From the cell containing the given text, extract its center point as (X, Y) coordinate. 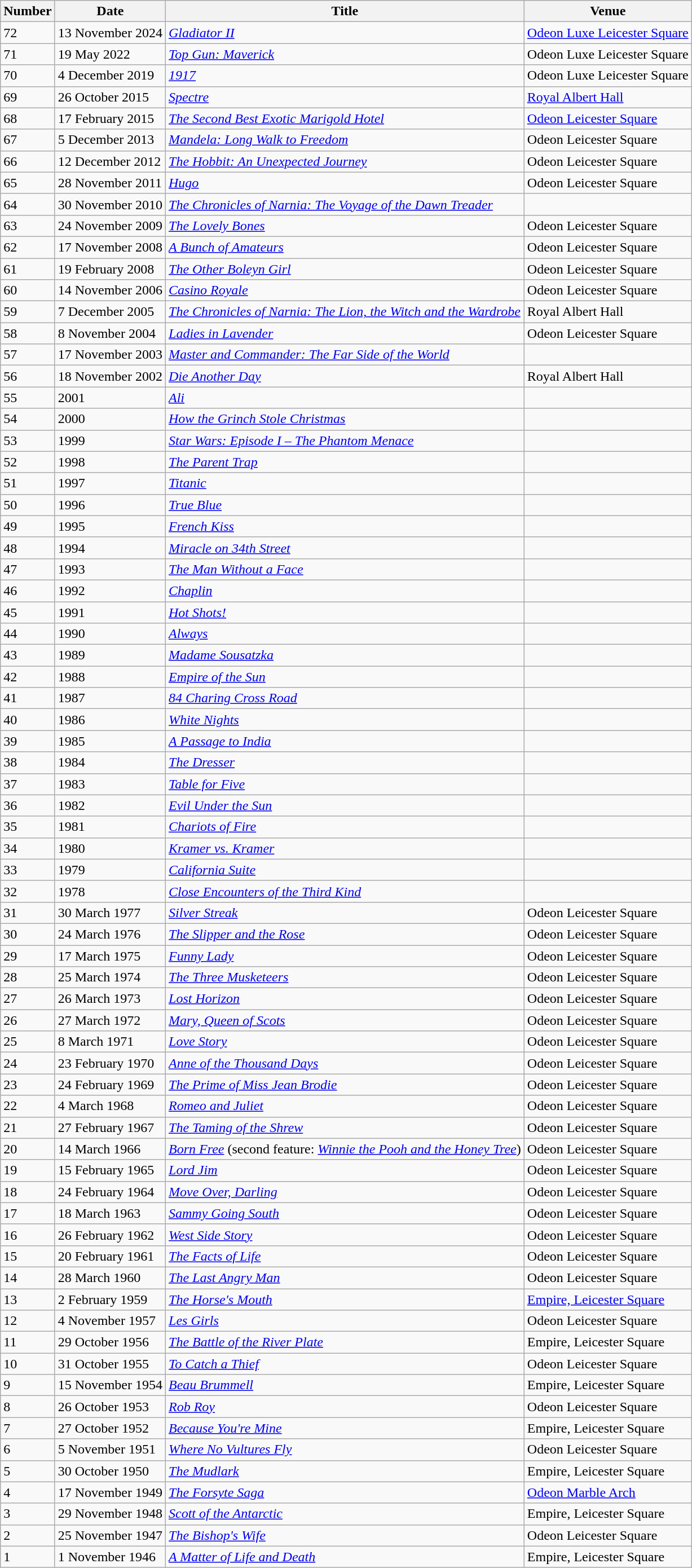
28 March 1960 (110, 1278)
The Horse's Mouth (345, 1299)
Love Story (345, 1042)
27 March 1972 (110, 1020)
26 October 1953 (110, 1407)
44 (28, 634)
The Prime of Miss Jean Brodie (345, 1085)
The Three Musketeers (345, 977)
17 March 1975 (110, 956)
Die Another Day (345, 376)
Les Girls (345, 1321)
70 (28, 76)
11 (28, 1342)
Romeo and Juliet (345, 1106)
64 (28, 204)
Top Gun: Maverick (345, 54)
19 May 2022 (110, 54)
29 November 1948 (110, 1514)
53 (28, 441)
Move Over, Darling (345, 1192)
Where No Vultures Fly (345, 1450)
62 (28, 247)
Date (110, 11)
30 November 2010 (110, 204)
Casino Royale (345, 290)
The Forsyte Saga (345, 1492)
25 (28, 1042)
4 (28, 1492)
How the Grinch Stole Christmas (345, 419)
12 (28, 1321)
54 (28, 419)
2001 (110, 398)
50 (28, 505)
Chariots of Fire (345, 827)
30 March 1977 (110, 913)
1992 (110, 591)
19 February 2008 (110, 269)
The Dresser (345, 763)
1980 (110, 848)
47 (28, 569)
Mary, Queen of Scots (345, 1020)
24 February 1964 (110, 1192)
Beau Brummell (345, 1385)
Because You're Mine (345, 1428)
1993 (110, 569)
1983 (110, 784)
6 (28, 1450)
Ali (345, 398)
60 (28, 290)
Table for Five (345, 784)
67 (28, 140)
68 (28, 118)
18 November 2002 (110, 376)
21 (28, 1127)
63 (28, 226)
Spectre (345, 97)
65 (28, 183)
17 February 2015 (110, 118)
39 (28, 741)
17 November 2003 (110, 355)
4 March 1968 (110, 1106)
29 (28, 956)
Hot Shots! (345, 612)
1 (28, 1557)
7 (28, 1428)
36 (28, 805)
23 February 1970 (110, 1063)
29 October 1956 (110, 1342)
Mandela: Long Walk to Freedom (345, 140)
18 (28, 1192)
1987 (110, 698)
The Chronicles of Narnia: The Lion, the Witch and the Wardrobe (345, 312)
52 (28, 462)
1998 (110, 462)
14 March 1966 (110, 1149)
Kramer vs. Kramer (345, 848)
45 (28, 612)
The Taming of the Shrew (345, 1127)
A Bunch of Amateurs (345, 247)
Lost Horizon (345, 999)
Lord Jim (345, 1170)
19 (28, 1170)
38 (28, 763)
23 (28, 1085)
California Suite (345, 870)
31 October 1955 (110, 1364)
12 December 2012 (110, 161)
Funny Lady (345, 956)
17 November 2008 (110, 247)
The Lovely Bones (345, 226)
Star Wars: Episode I – The Phantom Menace (345, 441)
34 (28, 848)
3 (28, 1514)
24 March 1976 (110, 934)
White Nights (345, 720)
The Man Without a Face (345, 569)
5 December 2013 (110, 140)
27 February 1967 (110, 1127)
Empire of the Sun (345, 677)
A Matter of Life and Death (345, 1557)
The Bishop's Wife (345, 1535)
8 November 2004 (110, 333)
14 (28, 1278)
West Side Story (345, 1235)
16 (28, 1235)
Ladies in Lavender (345, 333)
1989 (110, 655)
55 (28, 398)
The Hobbit: An Unexpected Journey (345, 161)
71 (28, 54)
15 February 1965 (110, 1170)
24 February 1969 (110, 1085)
The Other Boleyn Girl (345, 269)
41 (28, 698)
58 (28, 333)
Rob Roy (345, 1407)
1997 (110, 483)
24 (28, 1063)
1917 (345, 76)
25 March 1974 (110, 977)
1984 (110, 763)
48 (28, 548)
4 November 1957 (110, 1321)
Sammy Going South (345, 1213)
Evil Under the Sun (345, 805)
42 (28, 677)
49 (28, 526)
Silver Streak (345, 913)
1996 (110, 505)
27 October 1952 (110, 1428)
1991 (110, 612)
33 (28, 870)
9 (28, 1385)
26 February 1962 (110, 1235)
14 November 2006 (110, 290)
15 (28, 1256)
35 (28, 827)
26 (28, 1020)
1985 (110, 741)
Anne of the Thousand Days (345, 1063)
2 February 1959 (110, 1299)
18 March 1963 (110, 1213)
28 (28, 977)
Close Encounters of the Third Kind (345, 891)
46 (28, 591)
84 Charing Cross Road (345, 698)
Title (345, 11)
31 (28, 913)
1982 (110, 805)
5 November 1951 (110, 1450)
10 (28, 1364)
20 February 1961 (110, 1256)
30 October 1950 (110, 1471)
30 (28, 934)
15 November 1954 (110, 1385)
Always (345, 634)
True Blue (345, 505)
Chaplin (345, 591)
Hugo (345, 183)
13 November 2024 (110, 33)
57 (28, 355)
A Passage to India (345, 741)
Master and Commander: The Far Side of the World (345, 355)
1990 (110, 634)
25 November 1947 (110, 1535)
The Slipper and the Rose (345, 934)
40 (28, 720)
Born Free (second feature: Winnie the Pooh and the Honey Tree) (345, 1149)
24 November 2009 (110, 226)
22 (28, 1106)
26 March 1973 (110, 999)
26 October 2015 (110, 97)
56 (28, 376)
72 (28, 33)
Odeon Marble Arch (608, 1492)
7 December 2005 (110, 312)
32 (28, 891)
The Parent Trap (345, 462)
5 (28, 1471)
1988 (110, 677)
1999 (110, 441)
8 (28, 1407)
1979 (110, 870)
2000 (110, 419)
Number (28, 11)
59 (28, 312)
37 (28, 784)
Titanic (345, 483)
69 (28, 97)
The Second Best Exotic Marigold Hotel (345, 118)
1986 (110, 720)
17 November 1949 (110, 1492)
1 November 1946 (110, 1557)
13 (28, 1299)
The Facts of Life (345, 1256)
Gladiator II (345, 33)
28 November 2011 (110, 183)
Scott of the Antarctic (345, 1514)
The Chronicles of Narnia: The Voyage of the Dawn Treader (345, 204)
1981 (110, 827)
The Mudlark (345, 1471)
27 (28, 999)
Madame Sousatzka (345, 655)
1994 (110, 548)
4 December 2019 (110, 76)
1995 (110, 526)
17 (28, 1213)
2 (28, 1535)
The Last Angry Man (345, 1278)
43 (28, 655)
Venue (608, 11)
66 (28, 161)
To Catch a Thief (345, 1364)
French Kiss (345, 526)
61 (28, 269)
1978 (110, 891)
Miracle on 34th Street (345, 548)
51 (28, 483)
20 (28, 1149)
8 March 1971 (110, 1042)
The Battle of the River Plate (345, 1342)
